Determine the [x, y] coordinate at the center of the cell enclosing the given text.  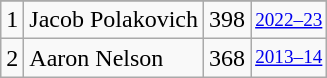
2 [12, 58]
368 [228, 58]
1 [12, 20]
2022–23 [289, 20]
398 [228, 20]
Aaron Nelson [114, 58]
Jacob Polakovich [114, 20]
2013–14 [289, 58]
